Identify which cell holds the provided text, then report its (X, Y) central coordinate. 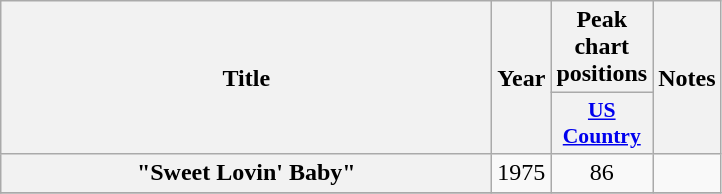
Year (522, 78)
Notes (687, 78)
1975 (522, 173)
USCountry (602, 124)
86 (602, 173)
"Sweet Lovin' Baby" (246, 173)
Title (246, 78)
Peakchartpositions (602, 47)
